Scan for the cell matching the given text and deliver its (x, y) coordinate at center. 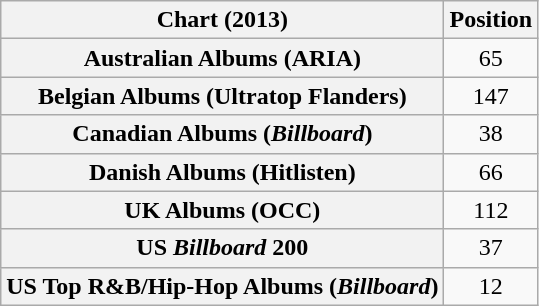
65 (491, 58)
Chart (2013) (222, 20)
Danish Albums (Hitlisten) (222, 172)
12 (491, 286)
66 (491, 172)
112 (491, 210)
Position (491, 20)
38 (491, 134)
UK Albums (OCC) (222, 210)
37 (491, 248)
Belgian Albums (Ultratop Flanders) (222, 96)
US Billboard 200 (222, 248)
Canadian Albums (Billboard) (222, 134)
Australian Albums (ARIA) (222, 58)
US Top R&B/Hip-Hop Albums (Billboard) (222, 286)
147 (491, 96)
